From the cell containing the given text, extract its center point as [X, Y] coordinate. 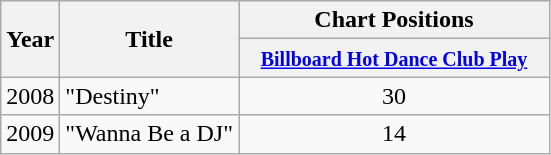
14 [394, 134]
2008 [30, 96]
2009 [30, 134]
Year [30, 39]
Title [150, 39]
Billboard Hot Dance Club Play [394, 58]
"Wanna Be a DJ" [150, 134]
"Destiny" [150, 96]
30 [394, 96]
Chart Positions [394, 20]
